Identify which cell holds the provided text, then report its [X, Y] central coordinate. 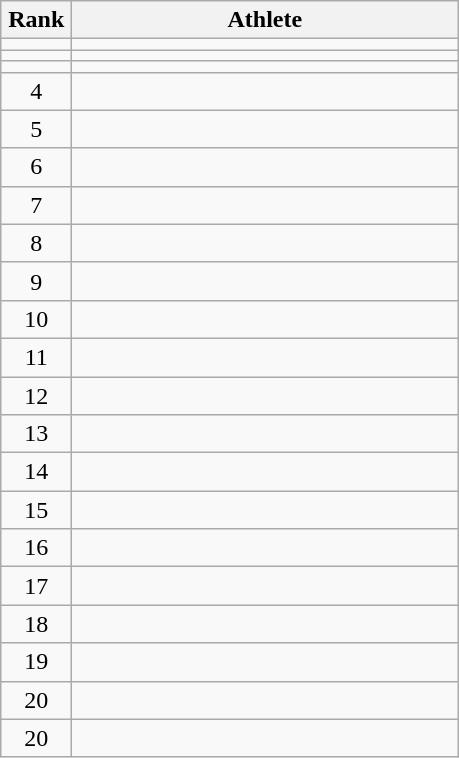
16 [36, 548]
7 [36, 205]
12 [36, 395]
Rank [36, 20]
10 [36, 319]
15 [36, 510]
9 [36, 281]
13 [36, 434]
5 [36, 129]
Athlete [265, 20]
14 [36, 472]
4 [36, 91]
11 [36, 357]
8 [36, 243]
17 [36, 586]
6 [36, 167]
18 [36, 624]
19 [36, 662]
